Extract the (X, Y) coordinate from the center of the cell holding the provided text.  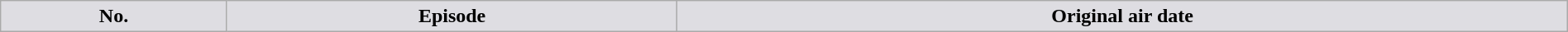
Episode (452, 16)
Original air date (1122, 16)
No. (114, 16)
